Extract the (X, Y) coordinate from the center of the cell holding the provided text.  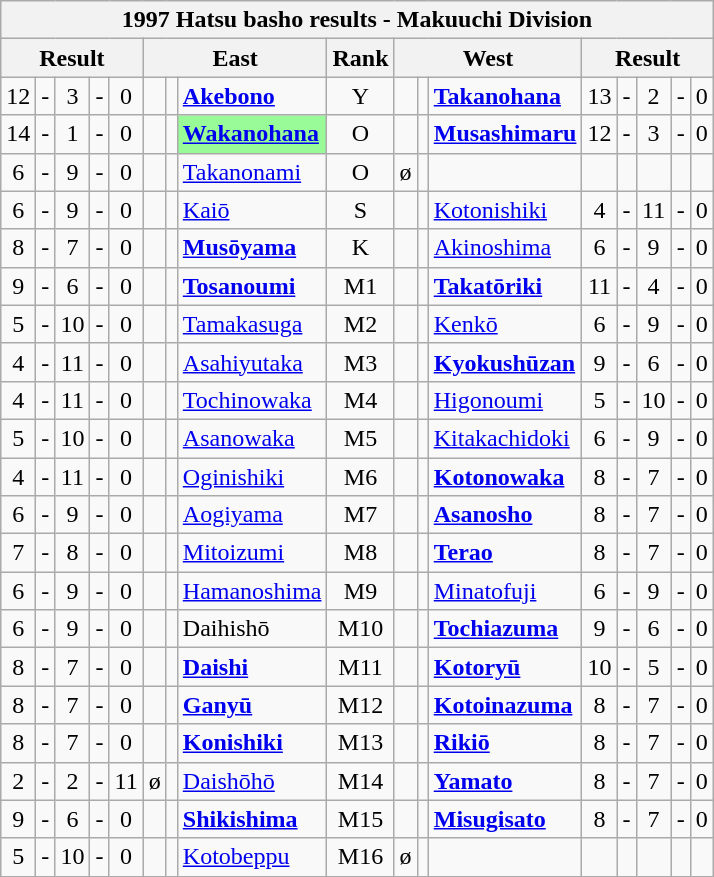
M2 (360, 324)
West (488, 58)
Takanonami (252, 172)
M1 (360, 286)
Kotonowaka (505, 477)
M4 (360, 400)
Daihishō (252, 629)
Konishiki (252, 743)
M11 (360, 667)
Mitoizumi (252, 553)
Tochiazuma (505, 629)
Aogiyama (252, 515)
Rikiō (505, 743)
Minatofuji (505, 591)
1997 Hatsu basho results - Makuuchi Division (357, 20)
Yamato (505, 781)
Kotobeppu (252, 857)
Musōyama (252, 248)
Higonoumi (505, 400)
Tamakasuga (252, 324)
M3 (360, 362)
East (235, 58)
13 (600, 96)
Takatōriki (505, 286)
Kaiō (252, 210)
M13 (360, 743)
1 (72, 134)
Kenkō (505, 324)
Asanowaka (252, 438)
M16 (360, 857)
M12 (360, 705)
Tochinowaka (252, 400)
Ganyū (252, 705)
M15 (360, 819)
M14 (360, 781)
Wakanohana (252, 134)
M10 (360, 629)
S (360, 210)
Kitakachidoki (505, 438)
Asahiyutaka (252, 362)
M7 (360, 515)
M6 (360, 477)
Hamanoshima (252, 591)
Daishōhō (252, 781)
Daishi (252, 667)
K (360, 248)
Misugisato (505, 819)
Kotonishiki (505, 210)
Akebono (252, 96)
Kotoinazuma (505, 705)
Takanohana (505, 96)
Asanosho (505, 515)
Kotoryū (505, 667)
Kyokushūzan (505, 362)
Terao (505, 553)
14 (18, 134)
Shikishima (252, 819)
M9 (360, 591)
Y (360, 96)
M8 (360, 553)
Tosanoumi (252, 286)
Akinoshima (505, 248)
Oginishiki (252, 477)
Musashimaru (505, 134)
M5 (360, 438)
Rank (360, 58)
